For the text-containing cell, return its midpoint in (x, y) coordinate format. 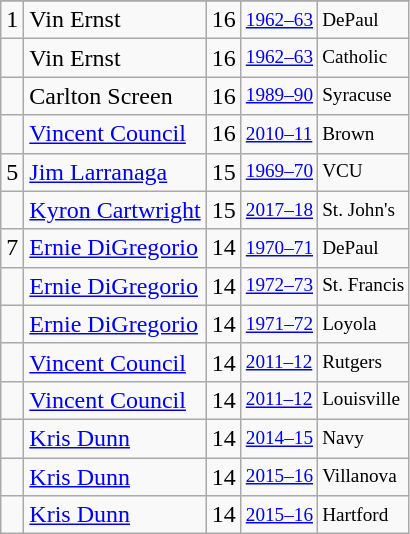
St. John's (364, 210)
1971–72 (279, 324)
Carlton Screen (115, 96)
Hartford (364, 515)
Catholic (364, 58)
2017–18 (279, 210)
1989–90 (279, 96)
5 (12, 172)
1969–70 (279, 172)
2014–15 (279, 438)
VCU (364, 172)
Rutgers (364, 362)
Jim Larranaga (115, 172)
Brown (364, 134)
1972–73 (279, 286)
St. Francis (364, 286)
7 (12, 248)
Loyola (364, 324)
Louisville (364, 400)
Villanova (364, 477)
1970–71 (279, 248)
Kyron Cartwright (115, 210)
Syracuse (364, 96)
1 (12, 20)
Navy (364, 438)
2010–11 (279, 134)
